Determine the (x, y) coordinate at the center of the cell enclosing the given text.  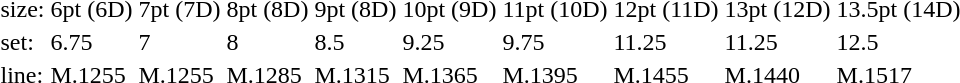
6.75 (92, 42)
9.25 (450, 42)
7 (180, 42)
9.75 (555, 42)
8.5 (356, 42)
8 (268, 42)
